Output the [x, y] coordinate of the center of the cell containing the given text.  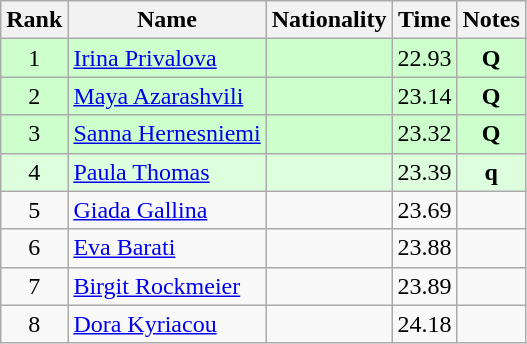
22.93 [424, 58]
Rank [34, 20]
Paula Thomas [167, 172]
Eva Barati [167, 248]
23.69 [424, 210]
Maya Azarashvili [167, 96]
Dora Kyriacou [167, 324]
Irina Privalova [167, 58]
Name [167, 20]
Sanna Hernesniemi [167, 134]
23.89 [424, 286]
6 [34, 248]
7 [34, 286]
3 [34, 134]
8 [34, 324]
24.18 [424, 324]
23.39 [424, 172]
Time [424, 20]
23.14 [424, 96]
23.32 [424, 134]
Nationality [329, 20]
23.88 [424, 248]
2 [34, 96]
Giada Gallina [167, 210]
q [491, 172]
1 [34, 58]
Birgit Rockmeier [167, 286]
4 [34, 172]
Notes [491, 20]
5 [34, 210]
